Locate the cell with the specified text and output its [X, Y] center coordinate. 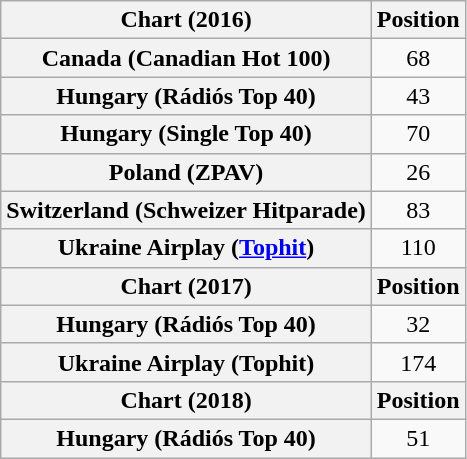
32 [418, 324]
Chart (2017) [186, 286]
51 [418, 438]
Chart (2018) [186, 400]
43 [418, 96]
Hungary (Single Top 40) [186, 134]
70 [418, 134]
26 [418, 172]
Switzerland (Schweizer Hitparade) [186, 210]
Chart (2016) [186, 20]
110 [418, 248]
68 [418, 58]
Canada (Canadian Hot 100) [186, 58]
174 [418, 362]
Poland (ZPAV) [186, 172]
83 [418, 210]
